Provide the [X, Y] coordinate of the cell's center where the given text is located.  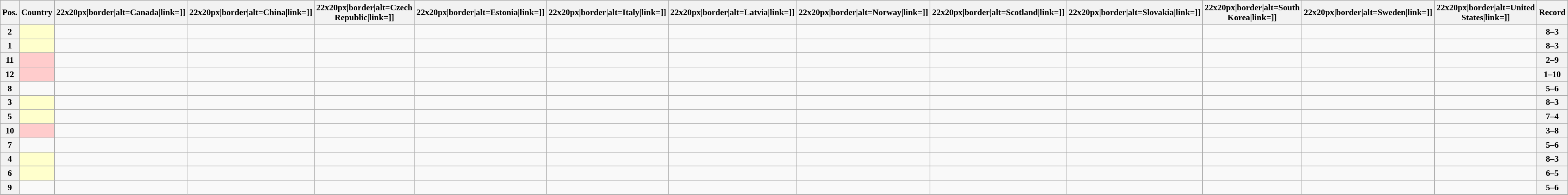
12 [10, 74]
2–9 [1552, 60]
9 [10, 187]
5 [10, 117]
22x20px|border|alt=Latvia|link=]] [732, 13]
8 [10, 89]
3 [10, 102]
6 [10, 174]
6–5 [1552, 174]
22x20px|border|alt=Estonia|link=]] [481, 13]
22x20px|border|alt=Italy|link=]] [608, 13]
Country [37, 13]
22x20px|border|alt=Canada|link=]] [121, 13]
11 [10, 60]
22x20px|border|alt=Slovakia|link=]] [1135, 13]
2 [10, 32]
1 [10, 46]
22x20px|border|alt=United States|link=]] [1486, 13]
22x20px|border|alt=Norway|link=]] [864, 13]
Record [1552, 13]
3–8 [1552, 131]
7–4 [1552, 117]
Pos. [10, 13]
1–10 [1552, 74]
4 [10, 159]
22x20px|border|alt=South Korea|link=]] [1252, 13]
22x20px|border|alt=Scotland|link=]] [999, 13]
10 [10, 131]
22x20px|border|alt=Czech Republic|link=]] [364, 13]
22x20px|border|alt=Sweden|link=]] [1368, 13]
22x20px|border|alt=China|link=]] [251, 13]
7 [10, 145]
